For the text-containing cell, return its midpoint in (x, y) coordinate format. 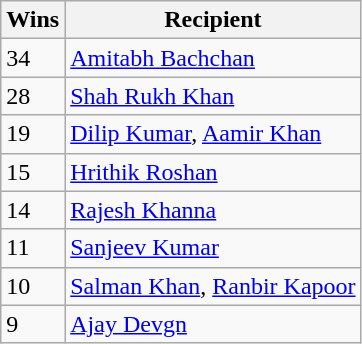
19 (33, 134)
Ajay Devgn (213, 324)
Amitabh Bachchan (213, 58)
Sanjeev Kumar (213, 248)
Shah Rukh Khan (213, 96)
34 (33, 58)
9 (33, 324)
Hrithik Roshan (213, 172)
11 (33, 248)
15 (33, 172)
28 (33, 96)
10 (33, 286)
Recipient (213, 20)
14 (33, 210)
Salman Khan, Ranbir Kapoor (213, 286)
Wins (33, 20)
Dilip Kumar, Aamir Khan (213, 134)
Rajesh Khanna (213, 210)
